Pinpoint the cell where the given text exists, returning its [x, y] midpoint coordinate. 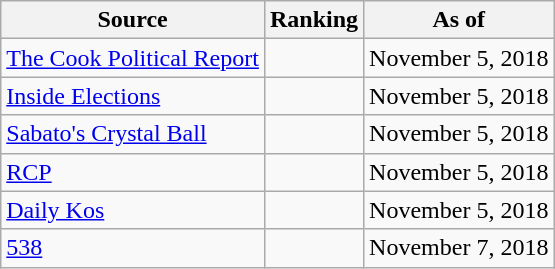
As of [459, 20]
Daily Kos [133, 210]
538 [133, 248]
Source [133, 20]
Inside Elections [133, 96]
RCP [133, 172]
Sabato's Crystal Ball [133, 134]
November 7, 2018 [459, 248]
The Cook Political Report [133, 58]
Ranking [314, 20]
